Output the (X, Y) coordinate of the center of the cell containing the given text.  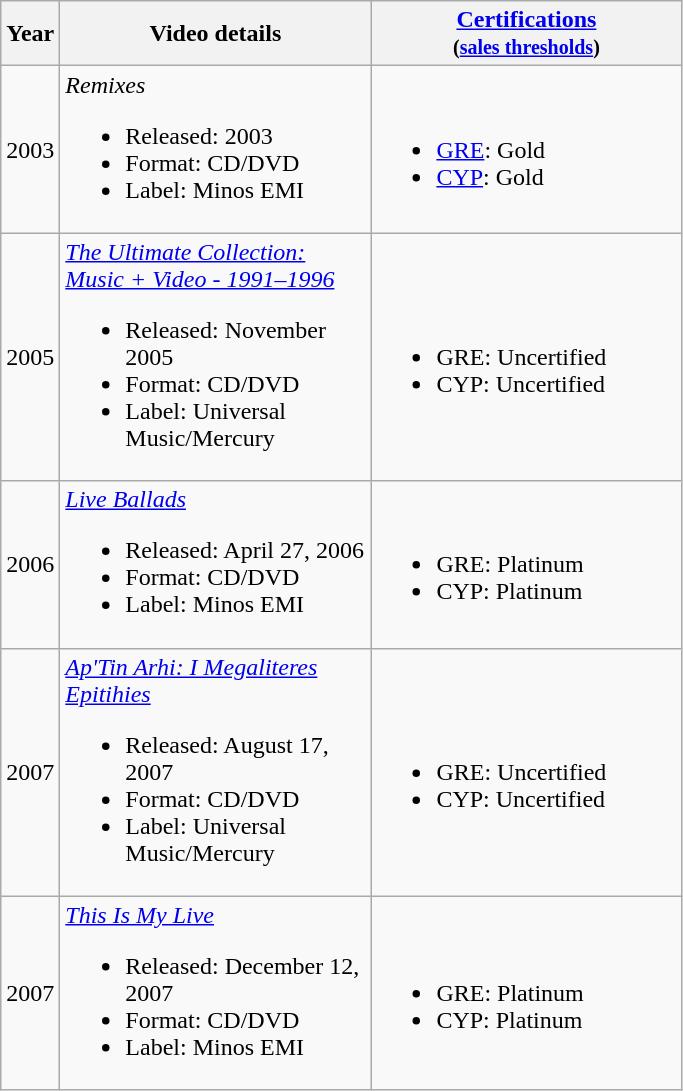
2005 (30, 357)
Certifications(sales thresholds) (526, 34)
GRE: GoldCYP: Gold (526, 150)
Video details (216, 34)
Ap'Tin Arhi: I Megaliteres EpitihiesReleased: August 17, 2007Format: CD/DVDLabel: Universal Music/Mercury (216, 772)
Live BalladsReleased: April 27, 2006Format: CD/DVDLabel: Minos EMI (216, 564)
RemixesReleased: 2003Format: CD/DVDLabel: Minos EMI (216, 150)
2006 (30, 564)
Year (30, 34)
The Ultimate Collection: Music + Video - 1991–1996Released: November 2005Format: CD/DVDLabel: Universal Music/Mercury (216, 357)
This Is My LiveReleased: December 12, 2007Format: CD/DVDLabel: Minos EMI (216, 993)
2003 (30, 150)
